Scan for the cell matching the given text and deliver its (x, y) coordinate at center. 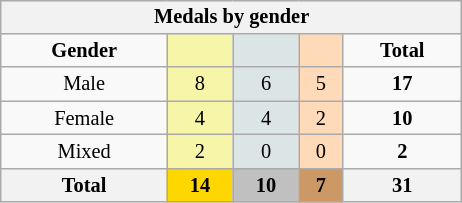
Female (84, 118)
Mixed (84, 152)
31 (402, 185)
8 (200, 84)
5 (321, 84)
Male (84, 84)
Medals by gender (231, 17)
14 (200, 185)
Gender (84, 51)
6 (266, 84)
17 (402, 84)
7 (321, 185)
